Output the (X, Y) coordinate of the center of the cell containing the given text.  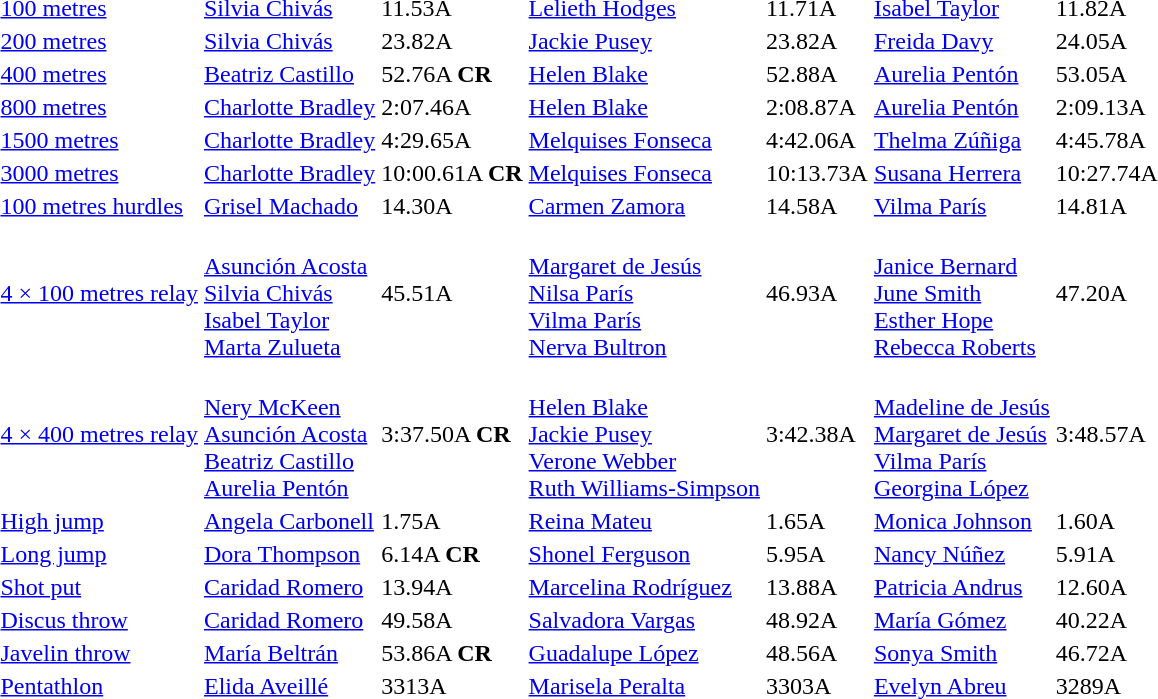
13.94A (452, 587)
Asunción AcostaSilvia ChivásIsabel TaylorMarta Zulueta (289, 293)
Patricia Andrus (962, 587)
2:07.46A (452, 107)
46.93A (816, 293)
4:42.06A (816, 140)
Margaret de JesúsNilsa ParísVilma ParísNerva Bultron (644, 293)
Helen BlakeJackie PuseyVerone WebberRuth Williams-Simpson (644, 434)
Angela Carbonell (289, 521)
2:08.87A (816, 107)
Reina Mateu (644, 521)
Thelma Zúñiga (962, 140)
Grisel Machado (289, 206)
Madeline de JesúsMargaret de JesúsVilma ParísGeorgina López (962, 434)
10:13.73A (816, 173)
Freida Davy (962, 41)
Sonya Smith (962, 653)
Marcelina Rodríguez (644, 587)
52.88A (816, 74)
3:42.38A (816, 434)
53.86A CR (452, 653)
María Beltrán (289, 653)
48.56A (816, 653)
Shonel Ferguson (644, 554)
Carmen Zamora (644, 206)
Monica Johnson (962, 521)
Salvadora Vargas (644, 620)
Nery McKeenAsunción AcostaBeatriz CastilloAurelia Pentón (289, 434)
14.30A (452, 206)
Janice BernardJune SmithEsther HopeRebecca Roberts (962, 293)
Susana Herrera (962, 173)
13.88A (816, 587)
Silvia Chivás (289, 41)
1.75A (452, 521)
María Gómez (962, 620)
1.65A (816, 521)
Guadalupe López (644, 653)
3:37.50A CR (452, 434)
Jackie Pusey (644, 41)
6.14A CR (452, 554)
14.58A (816, 206)
4:29.65A (452, 140)
Beatriz Castillo (289, 74)
Nancy Núñez (962, 554)
5.95A (816, 554)
Vilma París (962, 206)
48.92A (816, 620)
52.76A CR (452, 74)
49.58A (452, 620)
45.51A (452, 293)
Dora Thompson (289, 554)
10:00.61A CR (452, 173)
